Return the [X, Y] coordinate for the center point of the cell that contains the specified text.  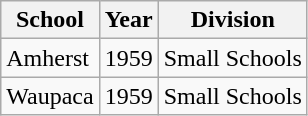
Year [128, 20]
Division [232, 20]
School [50, 20]
Waupaca [50, 96]
Amherst [50, 58]
